Extract the (x, y) coordinate from the center of the cell holding the provided text.  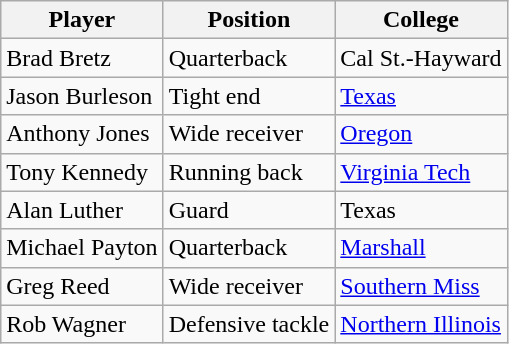
Cal St.-Hayward (421, 58)
Oregon (421, 134)
Defensive tackle (249, 324)
Rob Wagner (82, 324)
Alan Luther (82, 210)
Greg Reed (82, 286)
Running back (249, 172)
College (421, 20)
Virginia Tech (421, 172)
Tony Kennedy (82, 172)
Michael Payton (82, 248)
Marshall (421, 248)
Anthony Jones (82, 134)
Brad Bretz (82, 58)
Jason Burleson (82, 96)
Tight end (249, 96)
Southern Miss (421, 286)
Northern Illinois (421, 324)
Position (249, 20)
Player (82, 20)
Guard (249, 210)
